For the text-containing cell, return its midpoint in [x, y] coordinate format. 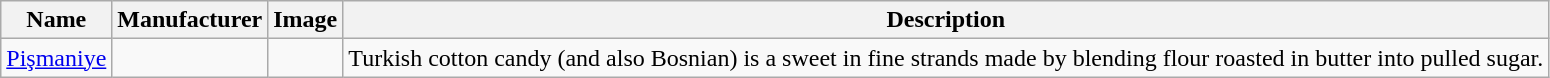
Description [946, 20]
Turkish cotton candy (and also Bosnian) is a sweet in fine strands made by blending flour roasted in butter into pulled sugar. [946, 58]
Image [306, 20]
Pişmaniye [56, 58]
Manufacturer [190, 20]
Name [56, 20]
